Output the (x, y) coordinate of the center of the cell containing the given text.  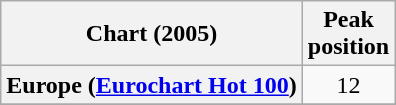
Europe (Eurochart Hot 100) (152, 85)
Chart (2005) (152, 34)
12 (348, 85)
Peakposition (348, 34)
